Extract the [x, y] coordinate from the center of the cell holding the provided text.  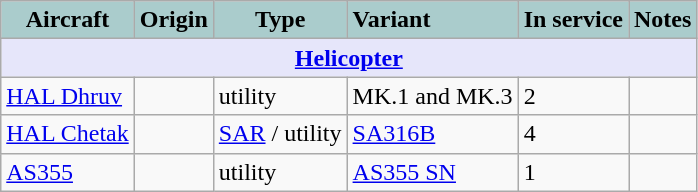
MK.1 and MK.3 [432, 96]
Notes [662, 20]
Origin [174, 20]
AS355 [68, 172]
Aircraft [68, 20]
1 [573, 172]
In service [573, 20]
2 [573, 96]
AS355 SN [432, 172]
4 [573, 134]
Helicopter [349, 58]
SAR / utility [280, 134]
HAL Dhruv [68, 96]
Variant [432, 20]
SA316B [432, 134]
Type [280, 20]
HAL Chetak [68, 134]
